Determine the (x, y) coordinate at the center of the cell enclosing the given text.  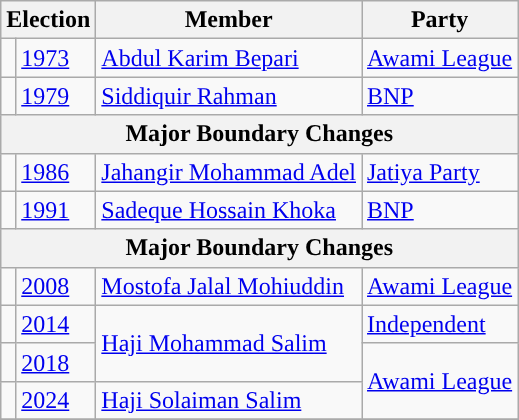
2018 (56, 362)
Haji Mohammad Salim (229, 343)
1986 (56, 172)
Siddiquir Rahman (229, 96)
Independent (440, 324)
1991 (56, 210)
2008 (56, 286)
Party (440, 20)
Election (48, 20)
2024 (56, 400)
Jatiya Party (440, 172)
1979 (56, 96)
1973 (56, 58)
Abdul Karim Bepari (229, 58)
Sadeque Hossain Khoka (229, 210)
Haji Solaiman Salim (229, 400)
2014 (56, 324)
Member (229, 20)
Jahangir Mohammad Adel (229, 172)
Mostofa Jalal Mohiuddin (229, 286)
